For the text-containing cell, return its midpoint in [x, y] coordinate format. 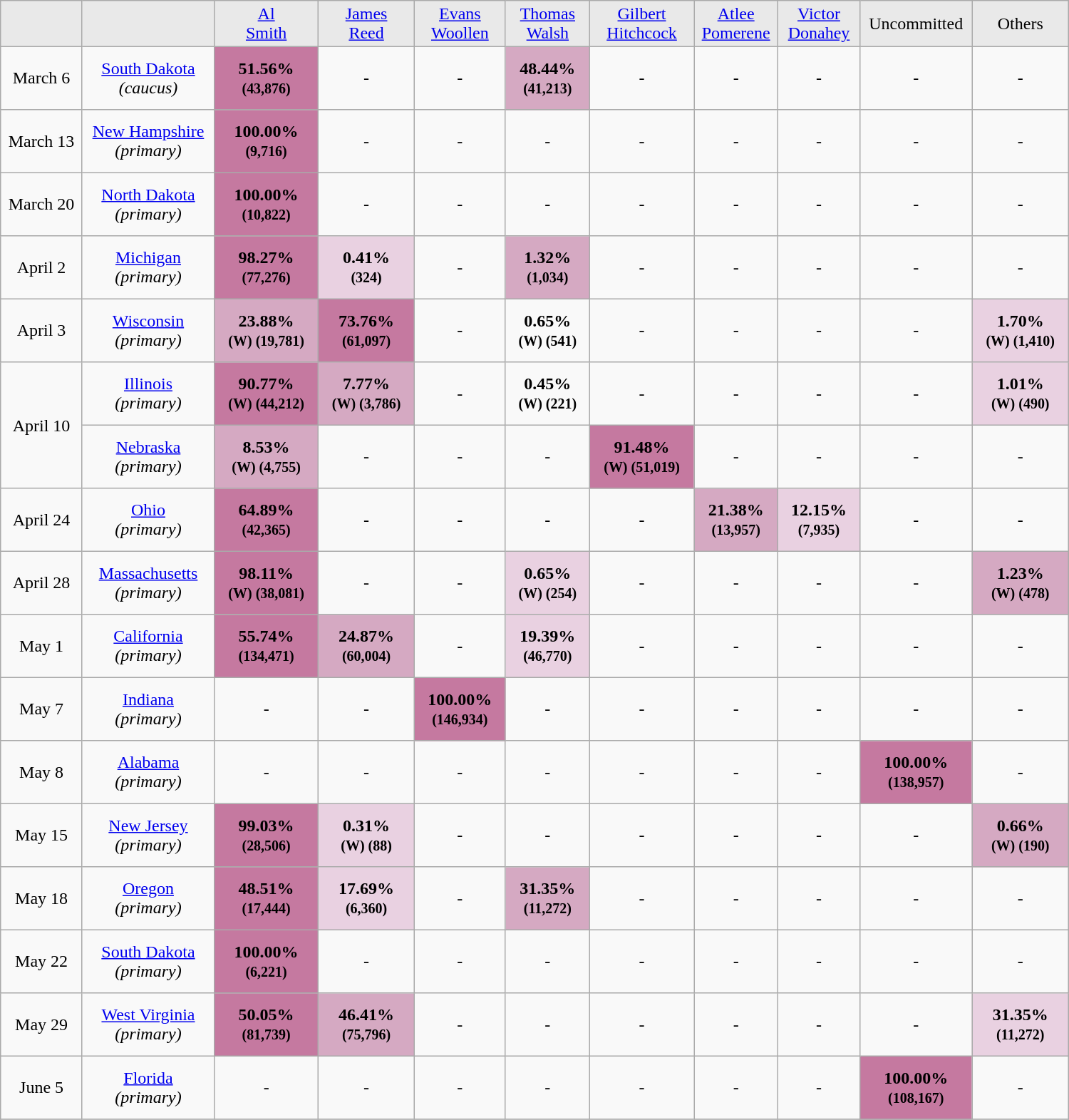
Nebraska(primary) [148, 457]
ThomasWalsh [547, 24]
VictorDonahey [819, 24]
1.01%(W) (490) [1021, 394]
New Jersey(primary) [148, 836]
0.66%(W) (190) [1021, 836]
48.44%(41,213) [547, 78]
South Dakota(primary) [148, 962]
100.00%(9,716) [267, 141]
12.15%(7,935) [819, 520]
100.00%(146,934) [460, 709]
0.41%(324) [366, 267]
1.23%(W) (478) [1021, 583]
March 13 [41, 141]
May 29 [41, 1024]
46.41%(75,796) [366, 1024]
19.39%(46,770) [547, 646]
South Dakota(caucus) [148, 78]
0.65%(W) (254) [547, 583]
7.77%(W) (3,786) [366, 394]
Oregon(primary) [148, 898]
Indiana(primary) [148, 709]
48.51%(17,444) [267, 898]
March 6 [41, 78]
New Hampshire(primary) [148, 141]
March 20 [41, 205]
West Virginia(primary) [148, 1024]
99.03%(28,506) [267, 836]
JamesReed [366, 24]
May 22 [41, 962]
100.00%(10,822) [267, 205]
51.56%(43,876) [267, 78]
50.05%(81,739) [267, 1024]
AlSmith [267, 24]
May 1 [41, 646]
100.00%(138,957) [916, 772]
GilbertHitchcock [642, 24]
Wisconsin(primary) [148, 331]
21.38%(13,957) [736, 520]
0.45%(W) (221) [547, 394]
55.74%(134,471) [267, 646]
90.77%(W) (44,212) [267, 394]
May 18 [41, 898]
1.70%(W) (1,410) [1021, 331]
98.27%(77,276) [267, 267]
Others [1021, 24]
64.89%(42,365) [267, 520]
8.53%(W) (4,755) [267, 457]
Uncommitted [916, 24]
May 15 [41, 836]
AtleePomerene [736, 24]
23.88%(W) (19,781) [267, 331]
91.48%(W) (51,019) [642, 457]
100.00%(108,167) [916, 1088]
May 7 [41, 709]
0.65%(W) (541) [547, 331]
73.76%(61,097) [366, 331]
Alabama(primary) [148, 772]
April 10 [41, 425]
April 28 [41, 583]
California(primary) [148, 646]
April 24 [41, 520]
April 2 [41, 267]
EvansWoollen [460, 24]
North Dakota(primary) [148, 205]
Florida(primary) [148, 1088]
0.31%(W) (88) [366, 836]
24.87%(60,004) [366, 646]
Massachusetts(primary) [148, 583]
June 5 [41, 1088]
1.32%(1,034) [547, 267]
Michigan(primary) [148, 267]
98.11%(W) (38,081) [267, 583]
Illinois(primary) [148, 394]
17.69%(6,360) [366, 898]
May 8 [41, 772]
100.00%(6,221) [267, 962]
Ohio(primary) [148, 520]
April 3 [41, 331]
